For the text-containing cell, return its midpoint in [X, Y] coordinate format. 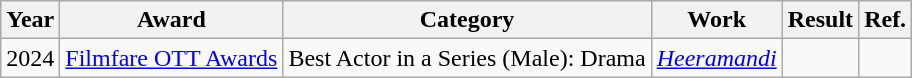
Award [172, 20]
Result [820, 20]
Best Actor in a Series (Male): Drama [467, 58]
2024 [30, 58]
Category [467, 20]
Ref. [886, 20]
Year [30, 20]
Work [716, 20]
Heeramandi [716, 58]
Filmfare OTT Awards [172, 58]
